For the text-containing cell, return its midpoint in (X, Y) coordinate format. 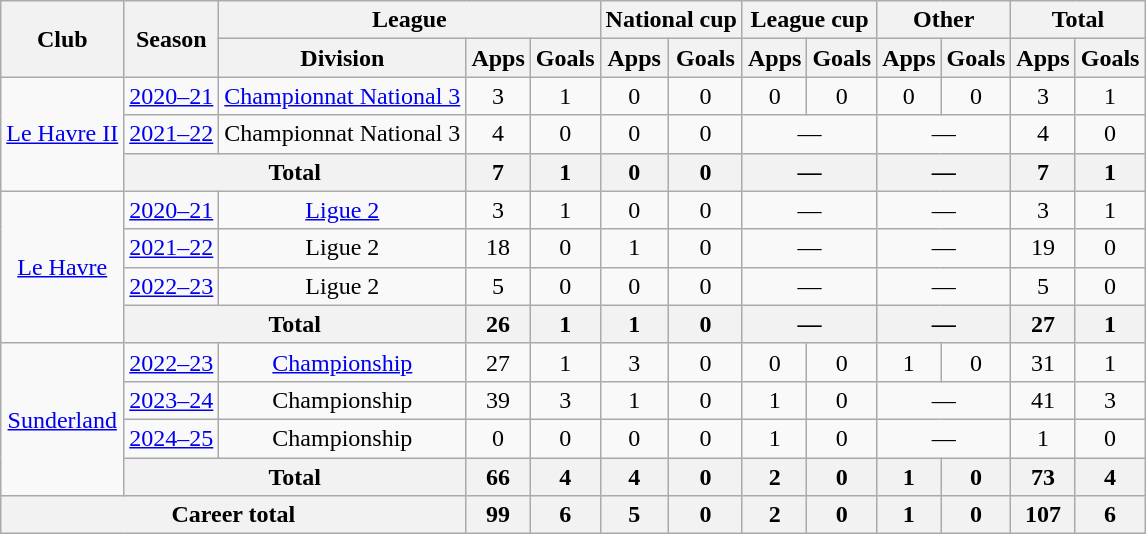
Le Havre II (62, 134)
Season (172, 39)
31 (1043, 362)
107 (1043, 515)
Career total (234, 515)
Club (62, 39)
73 (1043, 477)
League (410, 20)
Sunderland (62, 419)
Division (342, 58)
39 (498, 400)
National cup (671, 20)
18 (498, 248)
19 (1043, 248)
41 (1043, 400)
Other (944, 20)
League cup (809, 20)
26 (498, 324)
2024–25 (172, 438)
Le Havre (62, 267)
2023–24 (172, 400)
66 (498, 477)
99 (498, 515)
